Extract the (x, y) coordinate from the center of the cell holding the provided text.  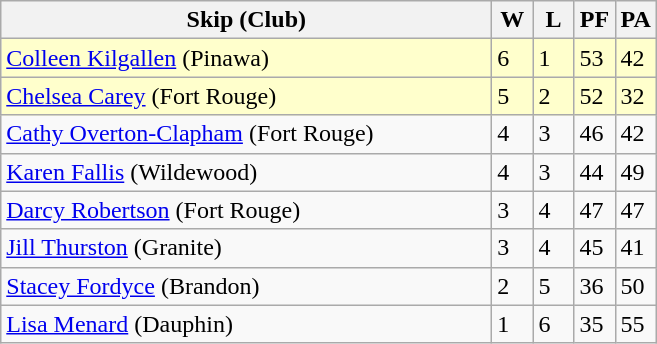
46 (594, 134)
Jill Thurston (Granite) (246, 248)
W (512, 20)
41 (636, 248)
Cathy Overton-Clapham (Fort Rouge) (246, 134)
45 (594, 248)
35 (594, 324)
PA (636, 20)
36 (594, 286)
Stacey Fordyce (Brandon) (246, 286)
L (554, 20)
Chelsea Carey (Fort Rouge) (246, 96)
44 (594, 172)
Darcy Robertson (Fort Rouge) (246, 210)
32 (636, 96)
52 (594, 96)
50 (636, 286)
PF (594, 20)
55 (636, 324)
Colleen Kilgallen (Pinawa) (246, 58)
Lisa Menard (Dauphin) (246, 324)
53 (594, 58)
49 (636, 172)
Karen Fallis (Wildewood) (246, 172)
Skip (Club) (246, 20)
